Search for the cell housing the specified text and yield its [X, Y] center coordinate. 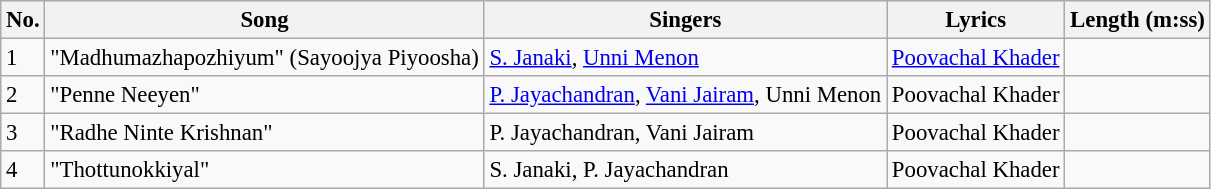
P. Jayachandran, Vani Jairam, Unni Menon [685, 95]
"Madhumazhapozhiyum" (Sayoojya Piyoosha) [264, 58]
2 [23, 95]
S. Janaki, P. Jayachandran [685, 170]
"Penne Neeyen" [264, 95]
Singers [685, 20]
No. [23, 20]
Length (m:ss) [1138, 20]
Lyrics [976, 20]
P. Jayachandran, Vani Jairam [685, 133]
S. Janaki, Unni Menon [685, 58]
4 [23, 170]
Song [264, 20]
1 [23, 58]
3 [23, 133]
"Thottunokkiyal" [264, 170]
"Radhe Ninte Krishnan" [264, 133]
